From the cell containing the given text, extract its center point as (X, Y) coordinate. 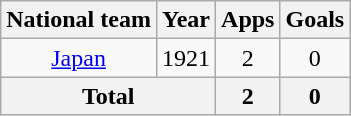
Total (108, 96)
Japan (79, 58)
Year (186, 20)
National team (79, 20)
Apps (248, 20)
Goals (315, 20)
1921 (186, 58)
